Scan for the cell matching the given text and deliver its [x, y] coordinate at center. 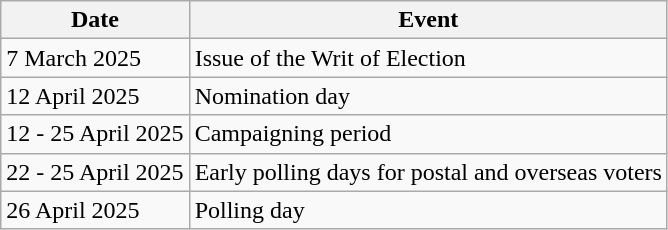
Polling day [428, 210]
12 - 25 April 2025 [95, 134]
Date [95, 20]
12 April 2025 [95, 96]
Event [428, 20]
Issue of the Writ of Election [428, 58]
Nomination day [428, 96]
26 April 2025 [95, 210]
7 March 2025 [95, 58]
Campaigning period [428, 134]
Early polling days for postal and overseas voters [428, 172]
22 - 25 April 2025 [95, 172]
